For the text-containing cell, return its midpoint in (x, y) coordinate format. 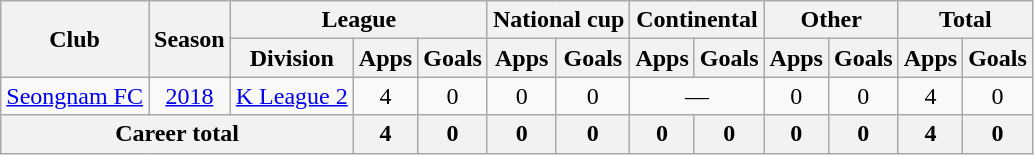
Club (75, 39)
Division (292, 58)
Total (965, 20)
— (697, 96)
Season (189, 39)
Other (831, 20)
Career total (178, 134)
Seongnam FC (75, 96)
2018 (189, 96)
Continental (697, 20)
League (358, 20)
National cup (558, 20)
K League 2 (292, 96)
